Identify which cell holds the provided text, then report its (X, Y) central coordinate. 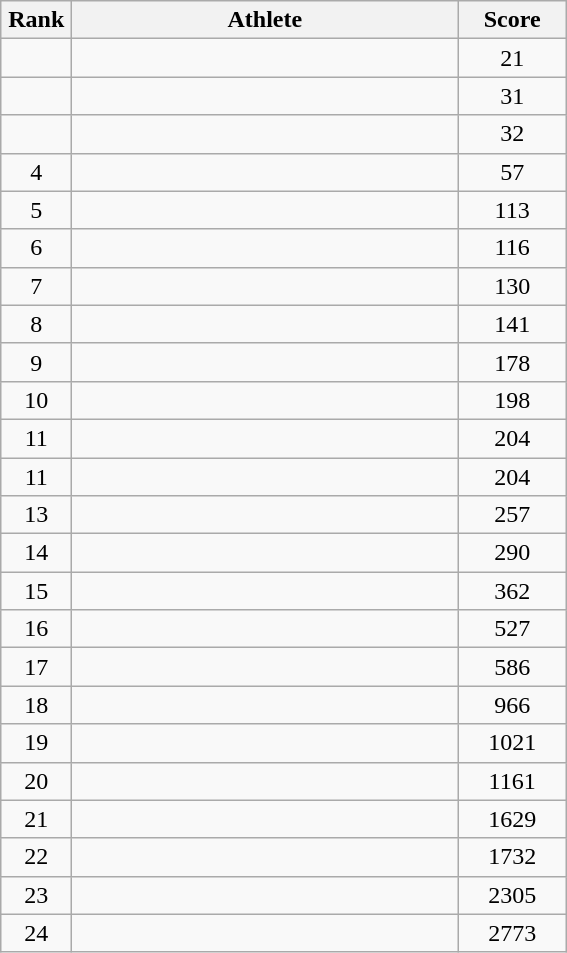
1732 (512, 857)
24 (36, 933)
4 (36, 172)
10 (36, 400)
130 (512, 286)
1629 (512, 819)
17 (36, 667)
8 (36, 324)
32 (512, 134)
19 (36, 743)
16 (36, 629)
141 (512, 324)
527 (512, 629)
257 (512, 515)
362 (512, 591)
2773 (512, 933)
15 (36, 591)
13 (36, 515)
20 (36, 781)
5 (36, 210)
18 (36, 705)
14 (36, 553)
1161 (512, 781)
Score (512, 20)
2305 (512, 895)
57 (512, 172)
22 (36, 857)
6 (36, 248)
7 (36, 286)
1021 (512, 743)
586 (512, 667)
178 (512, 362)
290 (512, 553)
113 (512, 210)
23 (36, 895)
116 (512, 248)
Athlete (265, 20)
31 (512, 96)
Rank (36, 20)
966 (512, 705)
198 (512, 400)
9 (36, 362)
